Identify which cell holds the provided text, then report its [x, y] central coordinate. 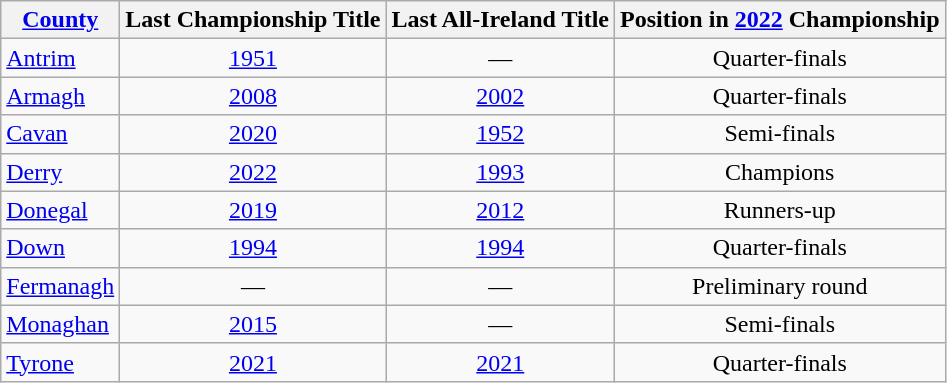
Down [60, 248]
2002 [500, 96]
1993 [500, 172]
1951 [253, 58]
2020 [253, 134]
Position in 2022 Championship [780, 20]
Last All-Ireland Title [500, 20]
2022 [253, 172]
Runners-up [780, 210]
Last Championship Title [253, 20]
2008 [253, 96]
Donegal [60, 210]
Tyrone [60, 362]
2015 [253, 324]
1952 [500, 134]
Fermanagh [60, 286]
2019 [253, 210]
Preliminary round [780, 286]
Monaghan [60, 324]
Antrim [60, 58]
Armagh [60, 96]
2012 [500, 210]
Derry [60, 172]
Champions [780, 172]
Cavan [60, 134]
County [60, 20]
